Locate the cell with the specified text and output its (x, y) center coordinate. 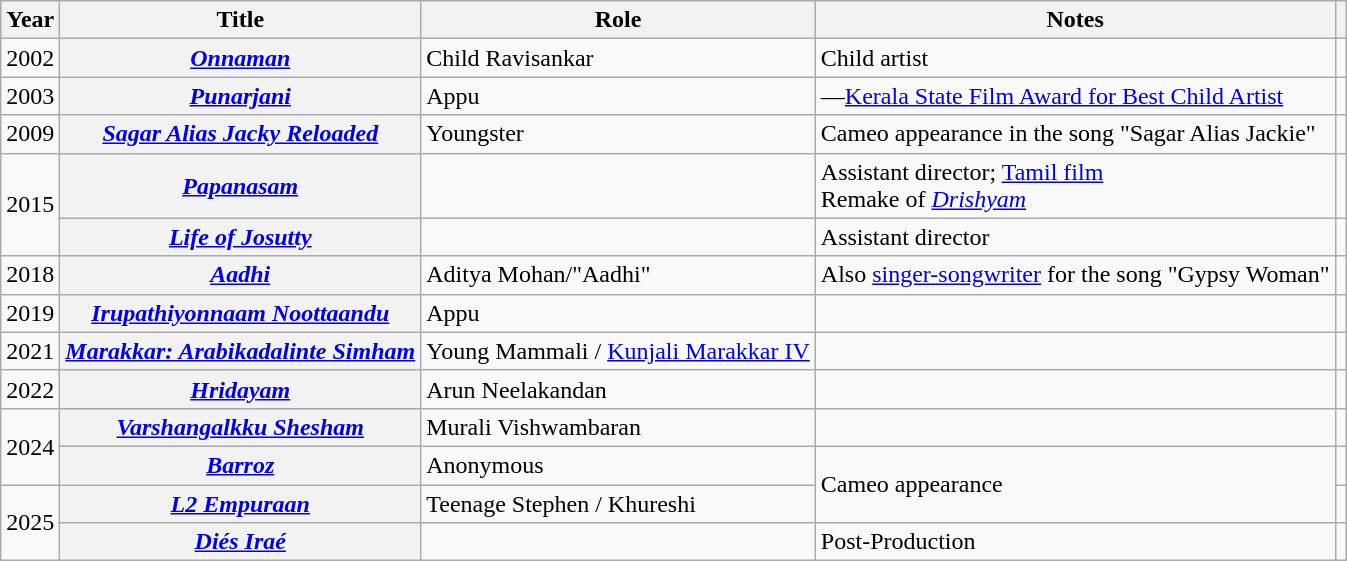
Title (240, 20)
Onnaman (240, 58)
Aditya Mohan/"Aadhi" (618, 275)
2015 (30, 204)
Assistant director (1075, 237)
2009 (30, 134)
2021 (30, 351)
Irupathiyonnaam Noottaandu (240, 313)
Hridayam (240, 389)
Youngster (618, 134)
2022 (30, 389)
2018 (30, 275)
Papanasam (240, 186)
Assistant director; Tamil filmRemake of Drishyam (1075, 186)
—Kerala State Film Award for Best Child Artist (1075, 96)
L2 Empuraan (240, 503)
Year (30, 20)
Teenage Stephen / Khureshi (618, 503)
Role (618, 20)
2025 (30, 522)
Also singer-songwriter for the song "Gypsy Woman" (1075, 275)
Cameo appearance (1075, 484)
2003 (30, 96)
Cameo appearance in the song "Sagar Alias Jackie" (1075, 134)
2024 (30, 446)
Life of Josutty (240, 237)
Sagar Alias Jacky Reloaded (240, 134)
Child Ravisankar (618, 58)
Young Mammali / Kunjali Marakkar IV (618, 351)
Arun Neelakandan (618, 389)
2002 (30, 58)
Murali Vishwambaran (618, 427)
Anonymous (618, 465)
Diés Iraé (240, 542)
Aadhi (240, 275)
Notes (1075, 20)
Barroz (240, 465)
Punarjani (240, 96)
Marakkar: Arabikadalinte Simham (240, 351)
Varshangalkku Shesham (240, 427)
Child artist (1075, 58)
2019 (30, 313)
Post-Production (1075, 542)
